Return [x, y] of the center of cell containing provided text 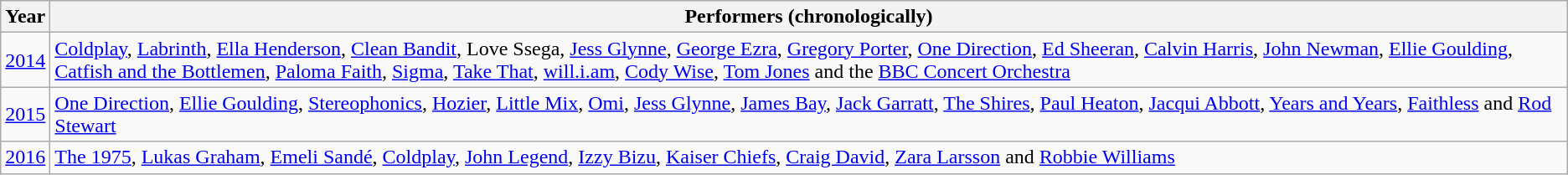
2014 [25, 60]
The 1975, Lukas Graham, Emeli Sandé, Coldplay, John Legend, Izzy Bizu, Kaiser Chiefs, Craig David, Zara Larsson and Robbie Williams [809, 157]
Year [25, 17]
2015 [25, 114]
Performers (chronologically) [809, 17]
2016 [25, 157]
